From the cell containing the given text, extract its center point as (X, Y) coordinate. 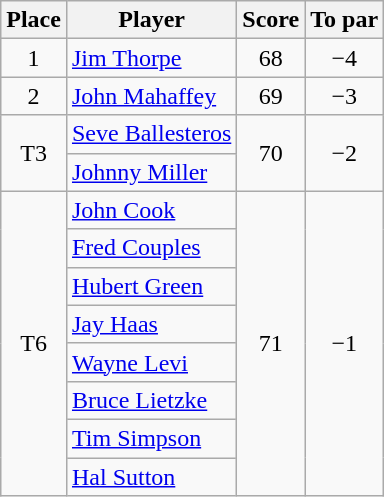
Fred Couples (151, 248)
Jay Haas (151, 324)
Johnny Miller (151, 172)
−3 (344, 96)
−4 (344, 58)
69 (271, 96)
T3 (34, 153)
Jim Thorpe (151, 58)
1 (34, 58)
Place (34, 20)
70 (271, 153)
T6 (34, 343)
2 (34, 96)
Hubert Green (151, 286)
Bruce Lietzke (151, 400)
Player (151, 20)
John Cook (151, 210)
Score (271, 20)
−2 (344, 153)
Tim Simpson (151, 438)
71 (271, 343)
Wayne Levi (151, 362)
68 (271, 58)
Seve Ballesteros (151, 134)
−1 (344, 343)
Hal Sutton (151, 477)
John Mahaffey (151, 96)
To par (344, 20)
